Find where the given text appears and provide that cell's center as [X, Y] coordinate. 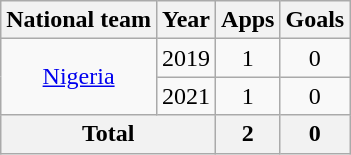
Goals [315, 20]
2021 [186, 96]
Nigeria [79, 77]
Total [108, 134]
2019 [186, 58]
National team [79, 20]
Year [186, 20]
Apps [248, 20]
2 [248, 134]
